Output the (X, Y) coordinate of the center of the cell containing the given text.  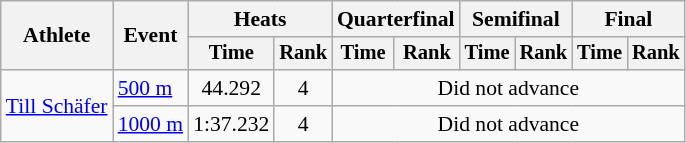
1:37.232 (231, 124)
Athlete (57, 36)
Heats (260, 19)
Till Schäfer (57, 106)
500 m (150, 88)
Quarterfinal (396, 19)
44.292 (231, 88)
Final (628, 19)
Semifinal (516, 19)
1000 m (150, 124)
Event (150, 36)
